Find where the given text appears and provide that cell's center as [x, y] coordinate. 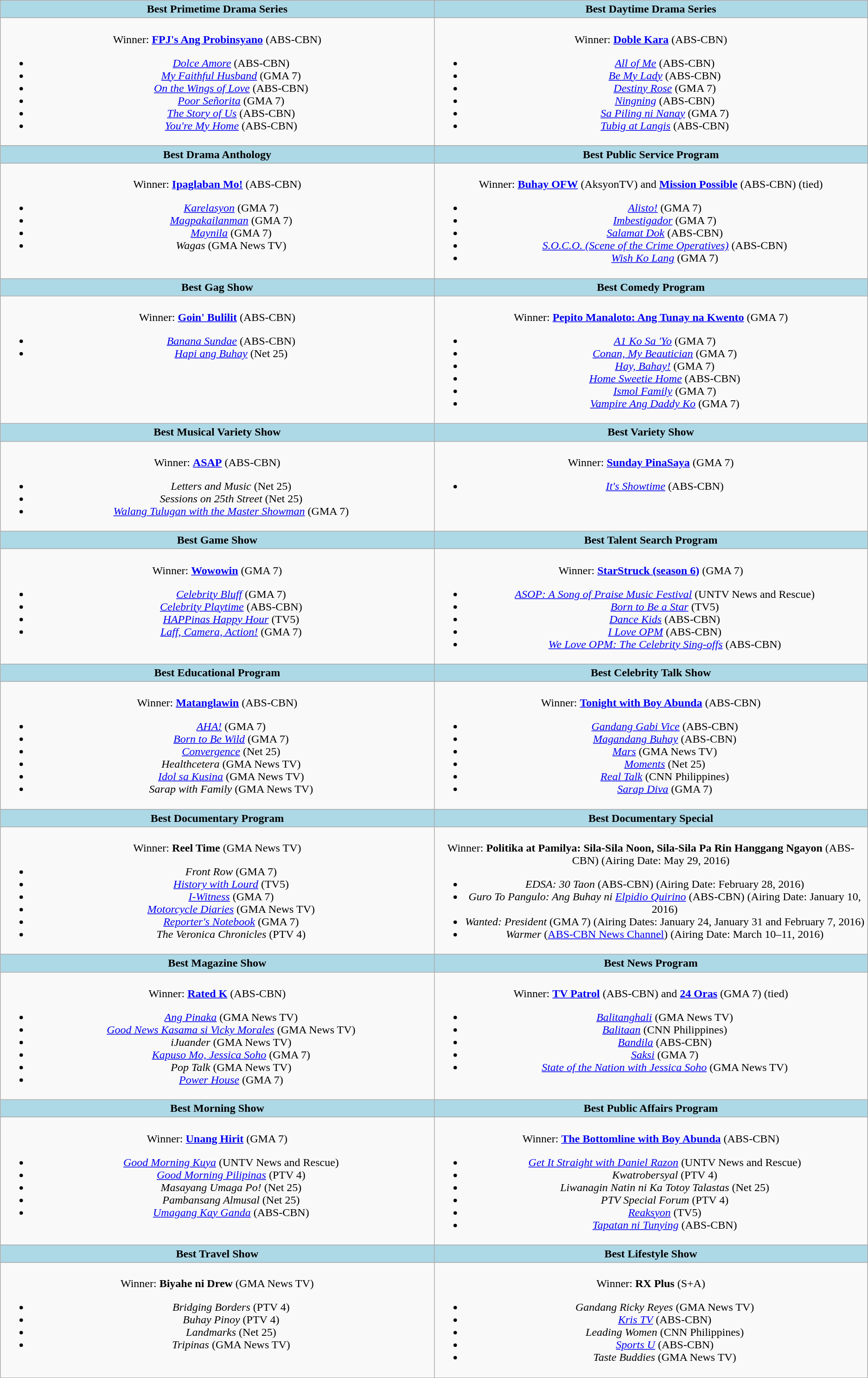
Best Magazine Show [217, 963]
Winner: Ipaglaban Mo! (ABS-CBN)Karelasyon (GMA 7)Magpakailanman (GMA 7)Maynila (GMA 7)Wagas (GMA News TV) [217, 221]
Best Drama Anthology [217, 154]
Best Documentary Special [651, 818]
Winner: Goin' Bulilit (ABS-CBN)Banana Sundae (ABS-CBN)Hapi ang Buhay (Net 25) [217, 360]
Winner: Wowowin (GMA 7)Celebrity Bluff (GMA 7)Celebrity Playtime (ABS-CBN)HAPPinas Happy Hour (TV5)Laff, Camera, Action! (GMA 7) [217, 606]
Best Public Service Program [651, 154]
Best Game Show [217, 540]
Best Musical Variety Show [217, 432]
Best Variety Show [651, 432]
Best Primetime Drama Series [217, 9]
Best Lifestyle Show [651, 1254]
Best Morning Show [217, 1109]
Best News Program [651, 963]
Best Educational Program [217, 673]
Winner: Biyahe ni Drew (GMA News TV)Bridging Borders (PTV 4)Buhay Pinoy (PTV 4)Landmarks (Net 25)Tripinas (GMA News TV) [217, 1320]
Winner: ASAP (ABS-CBN)Letters and Music (Net 25)Sessions on 25th Street (Net 25)Walang Tulugan with the Master Showman (GMA 7) [217, 486]
Winner: Sunday PinaSaya (GMA 7)It's Showtime (ABS-CBN) [651, 486]
Best Documentary Program [217, 818]
Winner: RX Plus (S+A)Gandang Ricky Reyes (GMA News TV)Kris TV (ABS-CBN)Leading Women (CNN Philippines)Sports U (ABS-CBN)Taste Buddies (GMA News TV) [651, 1320]
Best Gag Show [217, 287]
Best Talent Search Program [651, 540]
Best Public Affairs Program [651, 1109]
Best Travel Show [217, 1254]
Best Celebrity Talk Show [651, 673]
Best Daytime Drama Series [651, 9]
Best Comedy Program [651, 287]
